Output the (X, Y) coordinate of the center of the cell containing the given text.  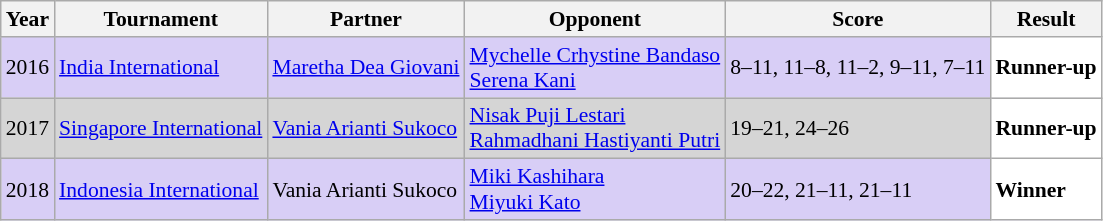
Maretha Dea Giovani (366, 68)
Singapore International (160, 128)
Miki Kashihara Miyuki Kato (596, 190)
Tournament (160, 19)
Score (858, 19)
Partner (366, 19)
2018 (28, 190)
Indonesia International (160, 190)
19–21, 24–26 (858, 128)
Mychelle Crhystine Bandaso Serena Kani (596, 68)
Result (1046, 19)
2016 (28, 68)
8–11, 11–8, 11–2, 9–11, 7–11 (858, 68)
20–22, 21–11, 21–11 (858, 190)
India International (160, 68)
Winner (1046, 190)
Opponent (596, 19)
2017 (28, 128)
Nisak Puji Lestari Rahmadhani Hastiyanti Putri (596, 128)
Year (28, 19)
